Find where the given text appears and provide that cell's center as [X, Y] coordinate. 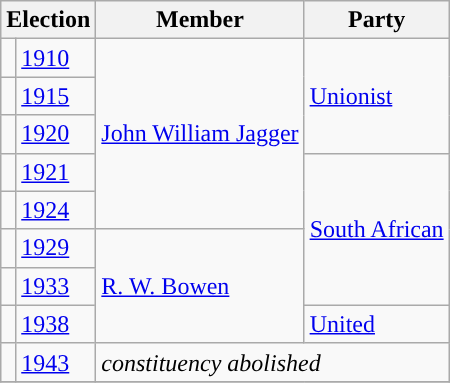
1943 [56, 362]
constituency abolished [272, 362]
1920 [56, 134]
Member [200, 20]
1921 [56, 172]
1929 [56, 248]
South African [376, 229]
1910 [56, 58]
1933 [56, 286]
1938 [56, 324]
Unionist [376, 96]
1924 [56, 210]
1915 [56, 96]
R. W. Bowen [200, 286]
John William Jagger [200, 134]
United [376, 324]
Election [48, 20]
Party [376, 20]
